Search for the cell housing the specified text and yield its [X, Y] center coordinate. 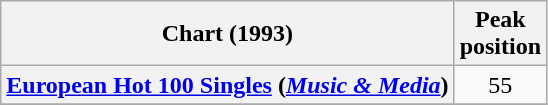
Chart (1993) [228, 34]
Peakposition [500, 34]
55 [500, 85]
European Hot 100 Singles (Music & Media) [228, 85]
